Find where the given text appears and provide that cell's center as [X, Y] coordinate. 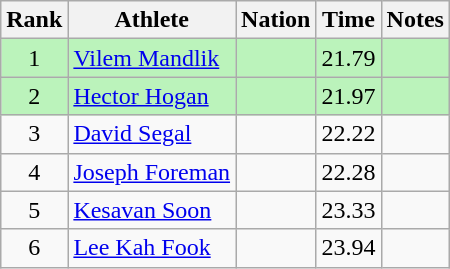
Athlete [152, 20]
6 [34, 248]
Nation [276, 20]
Time [348, 20]
23.94 [348, 248]
Vilem Mandlik [152, 58]
Joseph Foreman [152, 172]
1 [34, 58]
Notes [415, 20]
4 [34, 172]
Rank [34, 20]
David Segal [152, 134]
21.79 [348, 58]
Hector Hogan [152, 96]
2 [34, 96]
21.97 [348, 96]
Lee Kah Fook [152, 248]
5 [34, 210]
Kesavan Soon [152, 210]
22.22 [348, 134]
23.33 [348, 210]
22.28 [348, 172]
3 [34, 134]
